Output the (x, y) coordinate of the center of the cell containing the given text.  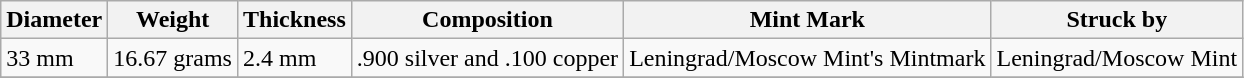
Struck by (1117, 20)
Leningrad/Moscow Mint (1117, 58)
16.67 grams (173, 58)
Thickness (294, 20)
2.4 mm (294, 58)
Diameter (54, 20)
Leningrad/Moscow Mint's Mintmark (808, 58)
Weight (173, 20)
Mint Mark (808, 20)
.900 silver and .100 copper (487, 58)
33 mm (54, 58)
Composition (487, 20)
